Return the [x, y] coordinate for the center point of the cell that contains the specified text.  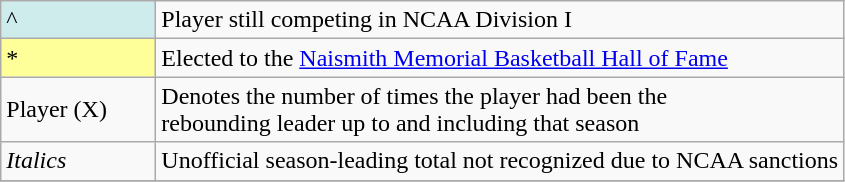
^ [78, 20]
Denotes the number of times the player had been therebounding leader up to and including that season [500, 110]
Elected to the Naismith Memorial Basketball Hall of Fame [500, 58]
Player (X) [78, 110]
Player still competing in NCAA Division I [500, 20]
Unofficial season-leading total not recognized due to NCAA sanctions [500, 161]
Italics [78, 161]
* [78, 58]
